For the text-containing cell, return its midpoint in [X, Y] coordinate format. 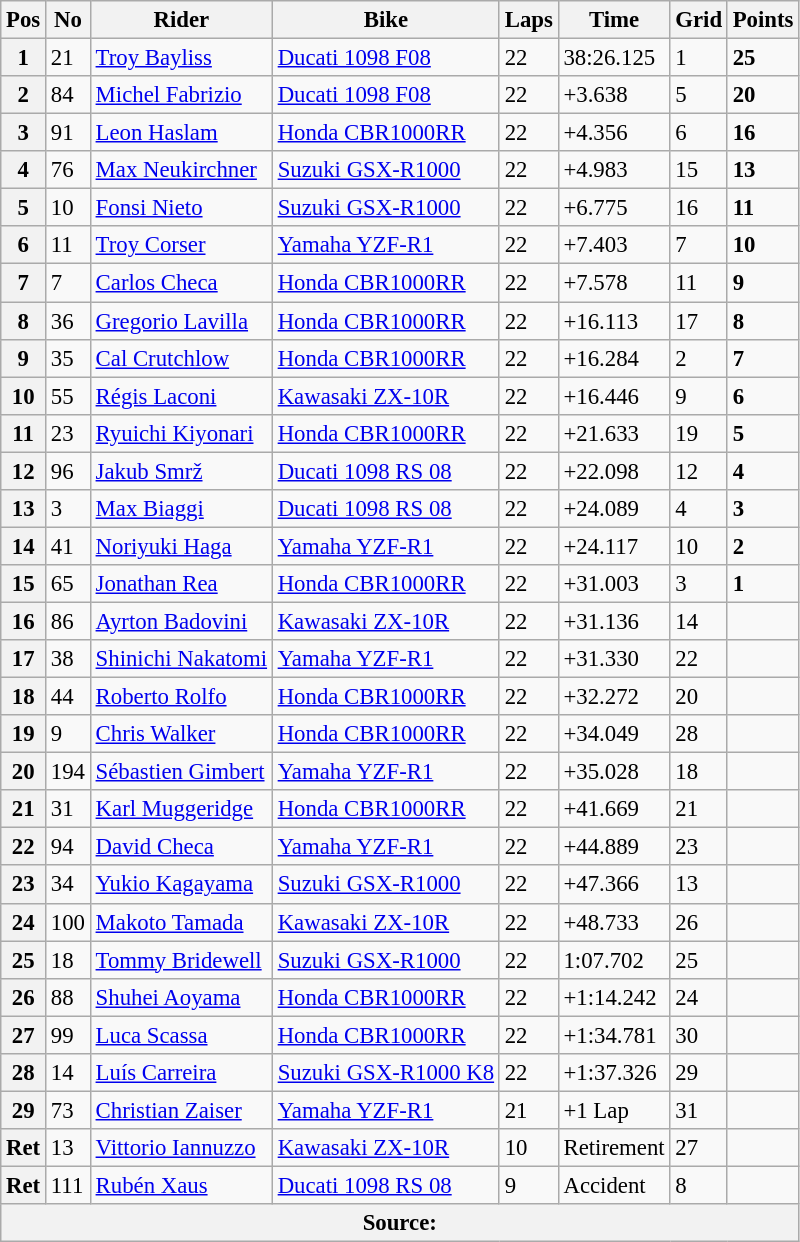
Laps [528, 20]
Jonathan Rea [181, 584]
Time [614, 20]
Leon Haslam [181, 133]
+48.733 [614, 922]
Tommy Bridewell [181, 960]
Max Biaggi [181, 509]
Max Neukirchner [181, 170]
+1 Lap [614, 1110]
35 [68, 358]
65 [68, 584]
+7.578 [614, 283]
+21.633 [614, 433]
+4.356 [614, 133]
38 [68, 659]
91 [68, 133]
36 [68, 321]
Karl Muggeridge [181, 809]
+35.028 [614, 772]
+16.446 [614, 396]
Sébastien Gimbert [181, 772]
+24.089 [614, 509]
Pos [24, 20]
Suzuki GSX-R1000 K8 [386, 1073]
41 [68, 546]
Cal Crutchlow [181, 358]
+47.366 [614, 885]
Rubén Xaus [181, 1185]
Ayrton Badovini [181, 621]
99 [68, 1035]
Ryuichi Kiyonari [181, 433]
Troy Bayliss [181, 58]
Roberto Rolfo [181, 697]
+3.638 [614, 95]
88 [68, 997]
1:07.702 [614, 960]
Luca Scassa [181, 1035]
Retirement [614, 1148]
David Checa [181, 847]
194 [68, 772]
+34.049 [614, 734]
111 [68, 1185]
+6.775 [614, 208]
+24.117 [614, 546]
Bike [386, 20]
Accident [614, 1185]
+16.284 [614, 358]
30 [698, 1035]
Noriyuki Haga [181, 546]
94 [68, 847]
+31.136 [614, 621]
73 [68, 1110]
+44.889 [614, 847]
38:26.125 [614, 58]
Grid [698, 20]
+7.403 [614, 245]
+41.669 [614, 809]
Michel Fabrizio [181, 95]
+16.113 [614, 321]
+4.983 [614, 170]
76 [68, 170]
Luís Carreira [181, 1073]
Gregorio Lavilla [181, 321]
34 [68, 885]
Shuhei Aoyama [181, 997]
+1:34.781 [614, 1035]
+1:14.242 [614, 997]
Régis Laconi [181, 396]
Points [762, 20]
+31.003 [614, 584]
Chris Walker [181, 734]
Jakub Smrž [181, 471]
96 [68, 471]
+31.330 [614, 659]
+32.272 [614, 697]
Source: [400, 1223]
+22.098 [614, 471]
84 [68, 95]
Troy Corser [181, 245]
100 [68, 922]
Yukio Kagayama [181, 885]
Rider [181, 20]
86 [68, 621]
Christian Zaiser [181, 1110]
Vittorio Iannuzzo [181, 1148]
No [68, 20]
+1:37.326 [614, 1073]
Carlos Checa [181, 283]
44 [68, 697]
Makoto Tamada [181, 922]
Shinichi Nakatomi [181, 659]
55 [68, 396]
Fonsi Nieto [181, 208]
